Find where the given text appears and provide that cell's center as [X, Y] coordinate. 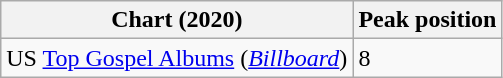
8 [428, 58]
US Top Gospel Albums (Billboard) [177, 58]
Chart (2020) [177, 20]
Peak position [428, 20]
